Identify which cell holds the provided text, then report its (x, y) central coordinate. 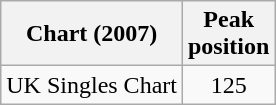
125 (228, 85)
Peakposition (228, 34)
UK Singles Chart (92, 85)
Chart (2007) (92, 34)
